Capture the cell that displays the provided text and extract its [X, Y] central coordinate. 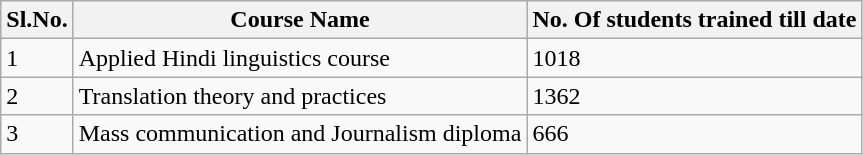
Translation theory and practices [300, 96]
Applied Hindi linguistics course [300, 58]
1 [37, 58]
666 [694, 134]
Sl.No. [37, 20]
Course Name [300, 20]
1362 [694, 96]
3 [37, 134]
No. Of students trained till date [694, 20]
Mass communication and Journalism diploma [300, 134]
2 [37, 96]
1018 [694, 58]
